Output the (X, Y) coordinate of the center of the cell containing the given text.  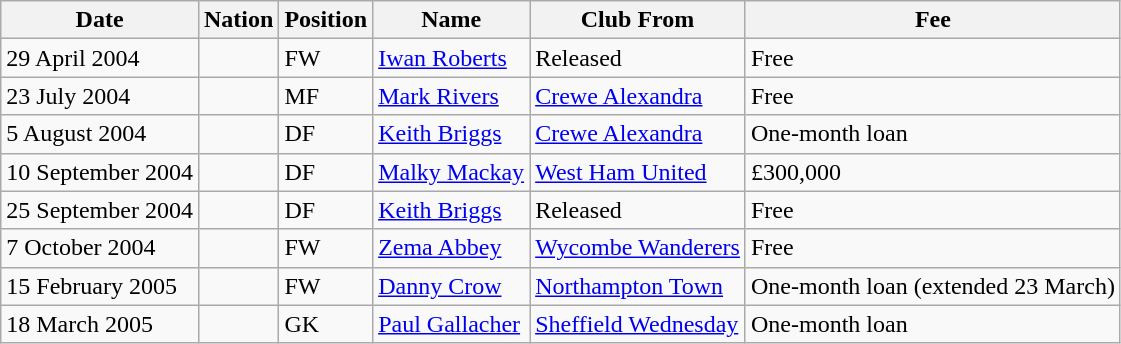
Name (452, 20)
Position (326, 20)
Nation (238, 20)
Northampton Town (638, 286)
Club From (638, 20)
Malky Mackay (452, 172)
23 July 2004 (100, 96)
GK (326, 324)
West Ham United (638, 172)
29 April 2004 (100, 58)
7 October 2004 (100, 248)
£300,000 (932, 172)
5 August 2004 (100, 134)
Sheffield Wednesday (638, 324)
Mark Rivers (452, 96)
10 September 2004 (100, 172)
One-month loan (extended 23 March) (932, 286)
Date (100, 20)
Fee (932, 20)
25 September 2004 (100, 210)
MF (326, 96)
15 February 2005 (100, 286)
Zema Abbey (452, 248)
Wycombe Wanderers (638, 248)
Danny Crow (452, 286)
18 March 2005 (100, 324)
Iwan Roberts (452, 58)
Paul Gallacher (452, 324)
